Return the (X, Y) coordinate for the center point of the cell that contains the specified text.  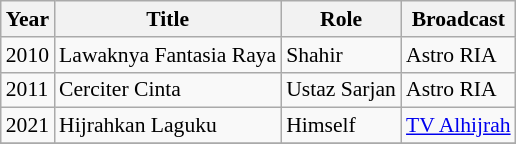
Title (168, 19)
Broadcast (458, 19)
Lawaknya Fantasia Raya (168, 55)
Role (341, 19)
2011 (28, 90)
Shahir (341, 55)
Ustaz Sarjan (341, 90)
2010 (28, 55)
Himself (341, 126)
Year (28, 19)
TV Alhijrah (458, 126)
Cerciter Cinta (168, 90)
2021 (28, 126)
Hijrahkan Laguku (168, 126)
